Detect which cell encompasses the target text, then output its [X, Y] center coordinate. 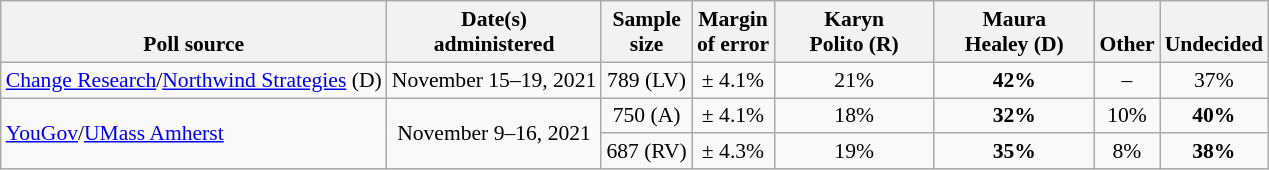
Samplesize [646, 32]
Undecided [1214, 32]
687 (RV) [646, 152]
37% [1214, 80]
38% [1214, 152]
789 (LV) [646, 80]
42% [1014, 80]
19% [854, 152]
Marginof error [733, 32]
KarynPolito (R) [854, 32]
MauraHealey (D) [1014, 32]
November 15–19, 2021 [494, 80]
Change Research/Northwind Strategies (D) [194, 80]
Poll source [194, 32]
32% [1014, 116]
21% [854, 80]
35% [1014, 152]
YouGov/UMass Amherst [194, 134]
Other [1126, 32]
750 (A) [646, 116]
Date(s)administered [494, 32]
40% [1214, 116]
10% [1126, 116]
– [1126, 80]
8% [1126, 152]
November 9–16, 2021 [494, 134]
± 4.3% [733, 152]
18% [854, 116]
